Extract the [X, Y] coordinate from the center of the cell holding the provided text.  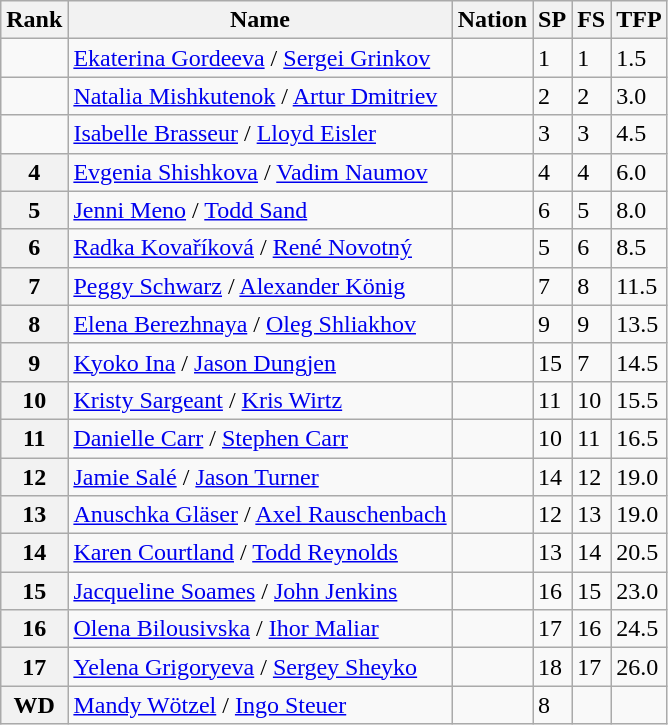
15.5 [639, 400]
TFP [639, 20]
1.5 [639, 58]
23.0 [639, 591]
Karen Courtland / Todd Reynolds [260, 553]
11.5 [639, 286]
3.0 [639, 96]
Kristy Sargeant / Kris Wirtz [260, 400]
24.5 [639, 629]
WD [34, 705]
Mandy Wötzel / Ingo Steuer [260, 705]
Anuschka Gläser / Axel Rauschenbach [260, 515]
Evgenia Shishkova / Vadim Naumov [260, 172]
Yelena Grigoryeva / Sergey Sheyko [260, 667]
Jenni Meno / Todd Sand [260, 210]
6.0 [639, 172]
Jacqueline Soames / John Jenkins [260, 591]
26.0 [639, 667]
Jamie Salé / Jason Turner [260, 477]
Name [260, 20]
4.5 [639, 134]
Kyoko Ina / Jason Dungjen [260, 362]
14.5 [639, 362]
FS [592, 20]
8.0 [639, 210]
Peggy Schwarz / Alexander König [260, 286]
Elena Berezhnaya / Oleg Shliakhov [260, 324]
8.5 [639, 248]
20.5 [639, 553]
16.5 [639, 438]
13.5 [639, 324]
Nation [492, 20]
Rank [34, 20]
Radka Kovaříková / René Novotný [260, 248]
Isabelle Brasseur / Lloyd Eisler [260, 134]
Natalia Mishkutenok / Artur Dmitriev [260, 96]
SP [552, 20]
Olena Bilousivska / Ihor Maliar [260, 629]
Danielle Carr / Stephen Carr [260, 438]
Ekaterina Gordeeva / Sergei Grinkov [260, 58]
18 [552, 667]
